Identify which cell holds the provided text, then report its (x, y) central coordinate. 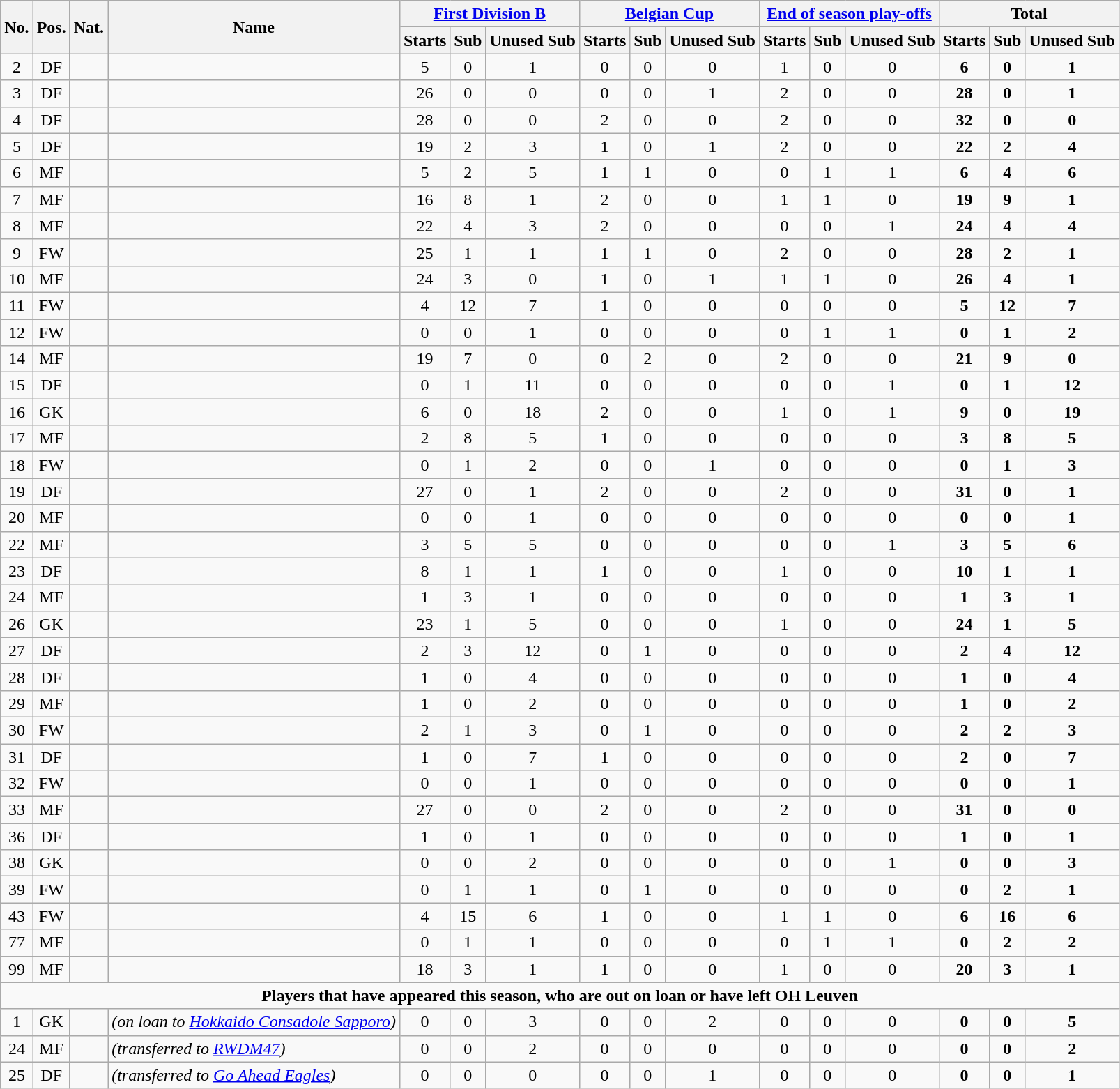
Belgian Cup (669, 14)
Pos. (52, 27)
36 (17, 837)
14 (17, 359)
(transferred to Go Ahead Eagles) (254, 1075)
Total (1029, 14)
Name (254, 27)
33 (17, 810)
17 (17, 439)
21 (964, 359)
(transferred to RWDM47) (254, 1049)
38 (17, 863)
30 (17, 730)
39 (17, 890)
99 (17, 969)
Players that have appeared this season, who are out on loan or have left OH Leuven (560, 996)
First Division B (489, 14)
(on loan to Hokkaido Consadole Sapporo) (254, 1022)
End of season play-offs (849, 14)
77 (17, 943)
43 (17, 916)
Nat. (89, 27)
No. (17, 27)
29 (17, 703)
